Output the [x, y] coordinate of the center of the cell containing the given text.  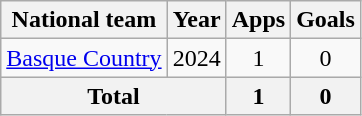
Year [196, 20]
2024 [196, 58]
Apps [258, 20]
Goals [326, 20]
Basque Country [84, 58]
National team [84, 20]
Total [114, 96]
